Extract the (x, y) coordinate from the center of the cell holding the provided text.  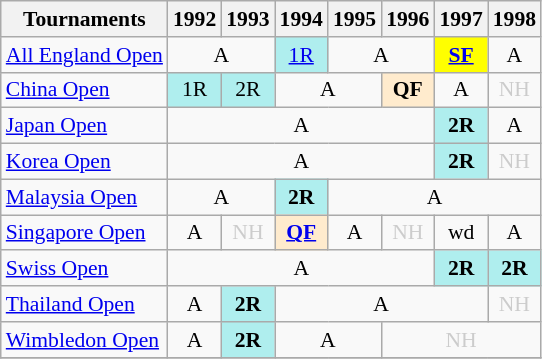
1994 (302, 19)
1998 (514, 19)
Wimbledon Open (84, 340)
SF (460, 55)
1992 (194, 19)
1996 (408, 19)
1995 (354, 19)
wd (460, 233)
China Open (84, 90)
1993 (248, 19)
Japan Open (84, 126)
Malaysia Open (84, 197)
Thailand Open (84, 304)
Swiss Open (84, 269)
Tournaments (84, 19)
All England Open (84, 55)
1997 (460, 19)
Korea Open (84, 162)
Singapore Open (84, 233)
